From the cell containing the given text, extract its center point as [X, Y] coordinate. 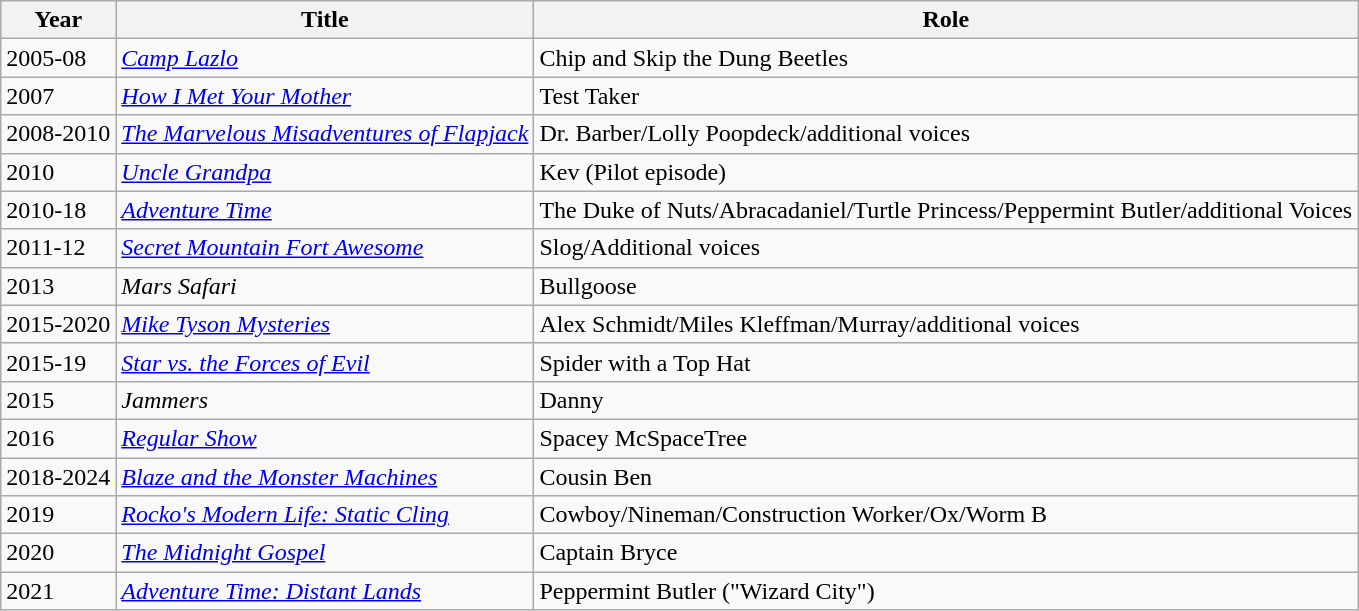
Secret Mountain Fort Awesome [325, 248]
2018-2024 [58, 477]
Danny [946, 400]
Peppermint Butler ("Wizard City") [946, 591]
2021 [58, 591]
2011-12 [58, 248]
2015-19 [58, 362]
How I Met Your Mother [325, 96]
Mars Safari [325, 286]
Bullgoose [946, 286]
Uncle Grandpa [325, 172]
Star vs. the Forces of Evil [325, 362]
2010 [58, 172]
2007 [58, 96]
Captain Bryce [946, 553]
Chip and Skip the Dung Beetles [946, 58]
Jammers [325, 400]
The Marvelous Misadventures of Flapjack [325, 134]
The Midnight Gospel [325, 553]
Spacey McSpaceTree [946, 438]
Blaze and the Monster Machines [325, 477]
Year [58, 20]
Cousin Ben [946, 477]
Spider with a Top Hat [946, 362]
Dr. Barber/Lolly Poopdeck/additional voices [946, 134]
2016 [58, 438]
Kev (Pilot episode) [946, 172]
Adventure Time: Distant Lands [325, 591]
Slog/Additional voices [946, 248]
2020 [58, 553]
2010-18 [58, 210]
Mike Tyson Mysteries [325, 324]
2005-08 [58, 58]
Cowboy/Nineman/Construction Worker/Ox/Worm B [946, 515]
Regular Show [325, 438]
2008-2010 [58, 134]
Adventure Time [325, 210]
Test Taker [946, 96]
Role [946, 20]
Rocko's Modern Life: Static Cling [325, 515]
2015 [58, 400]
The Duke of Nuts/Abracadaniel/Turtle Princess/Peppermint Butler/additional Voices [946, 210]
Title [325, 20]
2019 [58, 515]
2015-2020 [58, 324]
Alex Schmidt/Miles Kleffman/Murray/additional voices [946, 324]
2013 [58, 286]
Camp Lazlo [325, 58]
